Search for the cell housing the specified text and yield its [x, y] center coordinate. 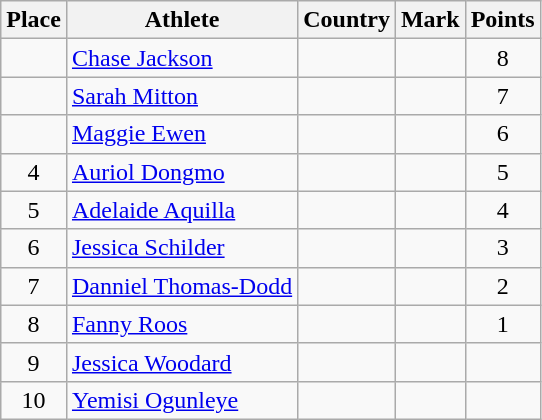
10 [34, 400]
Maggie Ewen [182, 134]
Yemisi Ogunleye [182, 400]
Country [347, 20]
Athlete [182, 20]
Chase Jackson [182, 58]
9 [34, 362]
Adelaide Aquilla [182, 210]
Sarah Mitton [182, 96]
2 [502, 286]
1 [502, 324]
3 [502, 248]
Mark [430, 20]
Danniel Thomas-Dodd [182, 286]
Fanny Roos [182, 324]
Place [34, 20]
Jessica Woodard [182, 362]
Auriol Dongmo [182, 172]
Jessica Schilder [182, 248]
Points [502, 20]
